Extract the (X, Y) coordinate from the center of the cell holding the provided text.  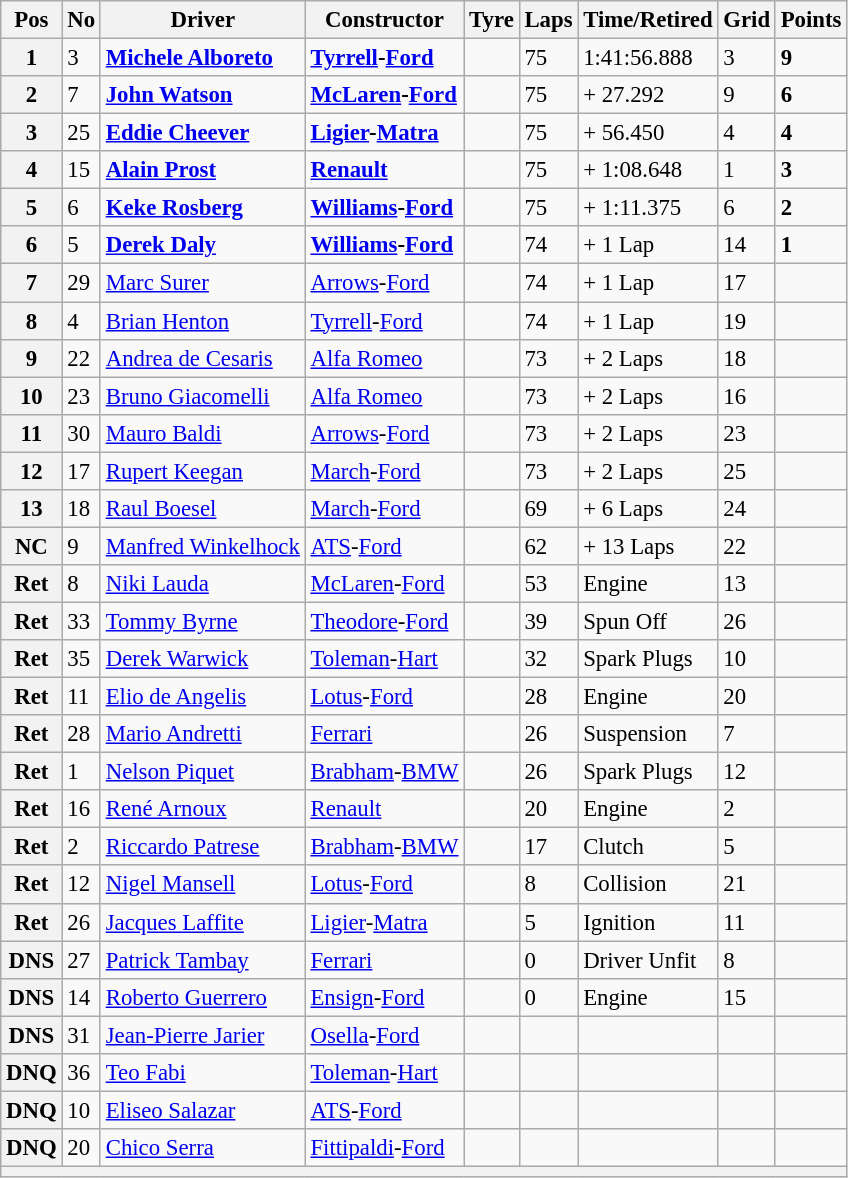
Suspension (648, 734)
30 (81, 433)
1:41:56.888 (648, 58)
Nigel Mansell (202, 885)
+ 13 Laps (648, 546)
Collision (648, 885)
Osella-Ford (384, 1035)
Teo Fabi (202, 1073)
Rupert Keegan (202, 471)
36 (81, 1073)
Theodore-Ford (384, 621)
39 (548, 621)
Tyre (492, 20)
John Watson (202, 95)
Roberto Guerrero (202, 997)
Derek Daly (202, 245)
Fittipaldi-Ford (384, 1148)
Niki Lauda (202, 584)
Laps (548, 20)
Jean-Pierre Jarier (202, 1035)
24 (746, 509)
Ignition (648, 922)
29 (81, 283)
31 (81, 1035)
27 (81, 960)
NC (32, 546)
+ 1:11.375 (648, 208)
Marc Surer (202, 283)
Mario Andretti (202, 734)
Grid (746, 20)
Alain Prost (202, 170)
Michele Alboreto (202, 58)
Tommy Byrne (202, 621)
53 (548, 584)
Patrick Tambay (202, 960)
Brian Henton (202, 321)
René Arnoux (202, 809)
35 (81, 659)
Eddie Cheever (202, 133)
+ 6 Laps (648, 509)
62 (548, 546)
Mauro Baldi (202, 433)
21 (746, 885)
Jacques Laffite (202, 922)
Keke Rosberg (202, 208)
Ensign-Ford (384, 997)
Points (810, 20)
Nelson Piquet (202, 772)
Manfred Winkelhock (202, 546)
Eliseo Salazar (202, 1110)
32 (548, 659)
69 (548, 509)
No (81, 20)
Chico Serra (202, 1148)
33 (81, 621)
+ 27.292 (648, 95)
Derek Warwick (202, 659)
Spun Off (648, 621)
Driver (202, 20)
Bruno Giacomelli (202, 396)
Clutch (648, 847)
+ 1:08.648 (648, 170)
Riccardo Patrese (202, 847)
Constructor (384, 20)
Pos (32, 20)
19 (746, 321)
Time/Retired (648, 20)
Driver Unfit (648, 960)
Andrea de Cesaris (202, 358)
+ 56.450 (648, 133)
Elio de Angelis (202, 697)
Raul Boesel (202, 509)
